Extract the [X, Y] coordinate from the center of the cell holding the provided text.  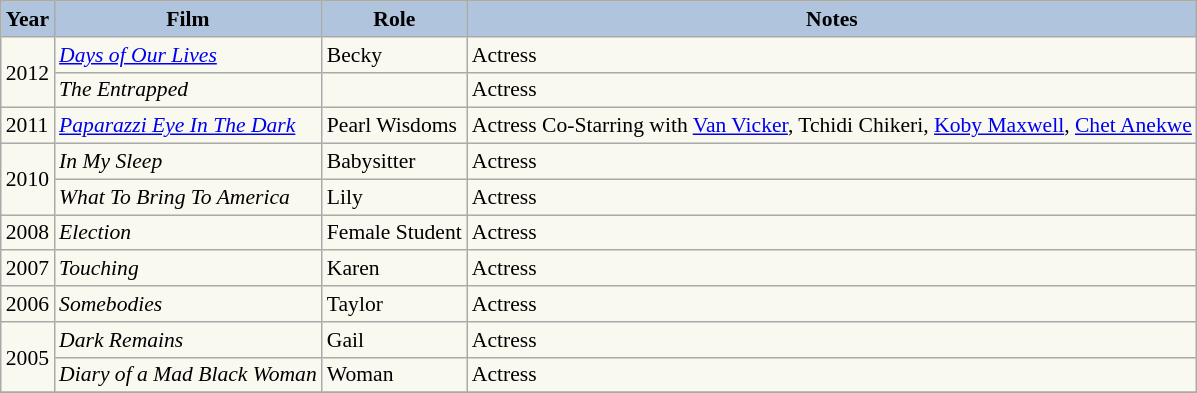
2007 [28, 269]
Year [28, 19]
Election [188, 233]
2010 [28, 180]
The Entrapped [188, 90]
2011 [28, 126]
Woman [394, 375]
Babysitter [394, 162]
Role [394, 19]
2012 [28, 72]
Diary of a Mad Black Woman [188, 375]
Taylor [394, 304]
What To Bring To America [188, 197]
Somebodies [188, 304]
Actress Co-Starring with Van Vicker, Tchidi Chikeri, Koby Maxwell, Chet Anekwe [832, 126]
Notes [832, 19]
Paparazzi Eye In The Dark [188, 126]
Gail [394, 340]
Dark Remains [188, 340]
Female Student [394, 233]
In My Sleep [188, 162]
Touching [188, 269]
2005 [28, 358]
Becky [394, 55]
Pearl Wisdoms [394, 126]
Film [188, 19]
2008 [28, 233]
Days of Our Lives [188, 55]
Lily [394, 197]
Karen [394, 269]
2006 [28, 304]
